Provide the (x, y) coordinate of the cell's center where the given text is located.  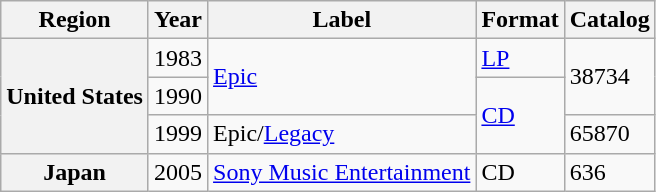
1999 (178, 134)
Region (75, 20)
636 (610, 172)
65870 (610, 134)
Epic (342, 77)
Sony Music Entertainment (342, 172)
Catalog (610, 20)
38734 (610, 77)
LP (520, 58)
Epic/Legacy (342, 134)
Japan (75, 172)
Year (178, 20)
1983 (178, 58)
Label (342, 20)
2005 (178, 172)
Format (520, 20)
1990 (178, 96)
United States (75, 96)
